Search for the cell housing the specified text and yield its (X, Y) center coordinate. 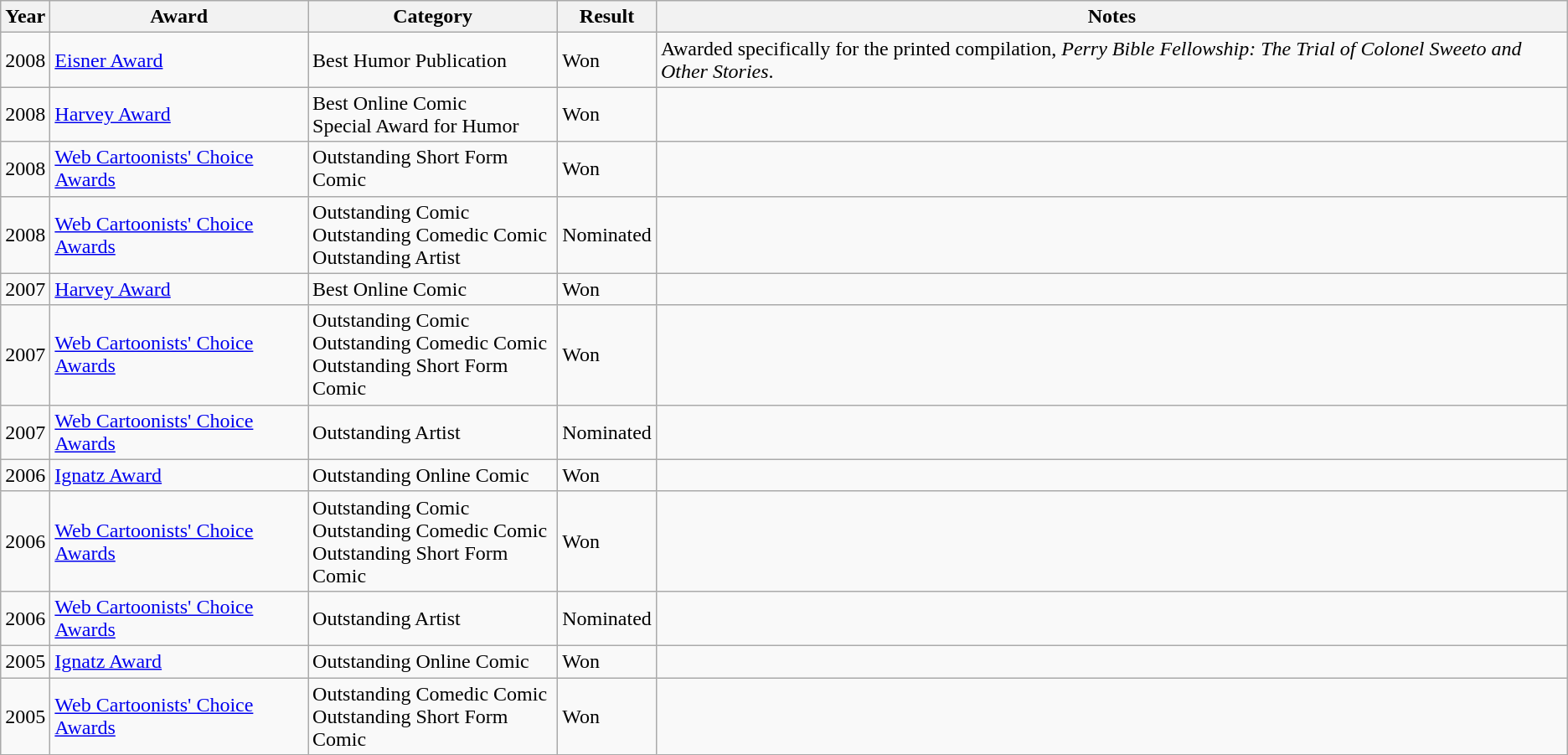
Year (25, 17)
Best Online ComicSpecial Award for Humor (433, 114)
Result (607, 17)
Awarded specifically for the printed compilation, Perry Bible Fellowship: The Trial of Colonel Sweeto and Other Stories. (1112, 60)
Category (433, 17)
Outstanding ComicOutstanding Comedic ComicOutstanding Artist (433, 235)
Award (179, 17)
Outstanding Comedic ComicOutstanding Short Form Comic (433, 716)
Best Humor Publication (433, 60)
Best Online Comic (433, 289)
Eisner Award (179, 60)
Outstanding Short Form Comic (433, 169)
Notes (1112, 17)
